Capture the cell that displays the provided text and extract its (X, Y) central coordinate. 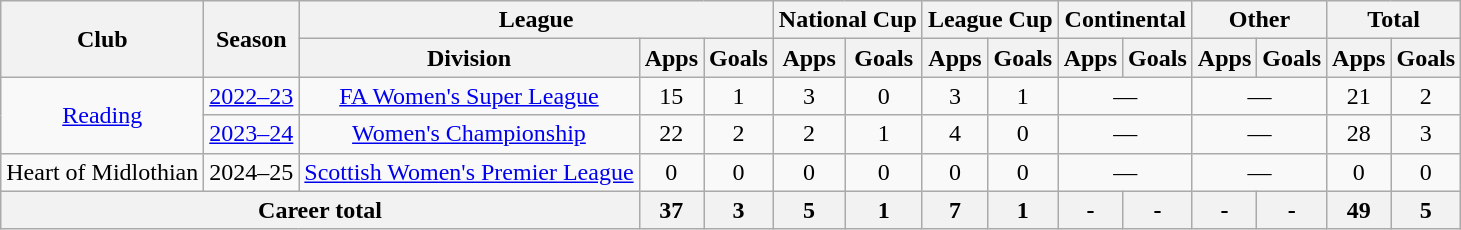
21 (1359, 96)
2022–23 (252, 96)
Reading (102, 115)
7 (954, 210)
Season (252, 39)
2024–25 (252, 172)
Career total (320, 210)
League (536, 20)
FA Women's Super League (469, 96)
2023–24 (252, 134)
Other (1259, 20)
Women's Championship (469, 134)
4 (954, 134)
Division (469, 58)
Total (1394, 20)
Scottish Women's Premier League (469, 172)
49 (1359, 210)
28 (1359, 134)
37 (671, 210)
22 (671, 134)
National Cup (848, 20)
Club (102, 39)
League Cup (990, 20)
Continental (1125, 20)
15 (671, 96)
Heart of Midlothian (102, 172)
